Return [X, Y] of the center of cell containing provided text 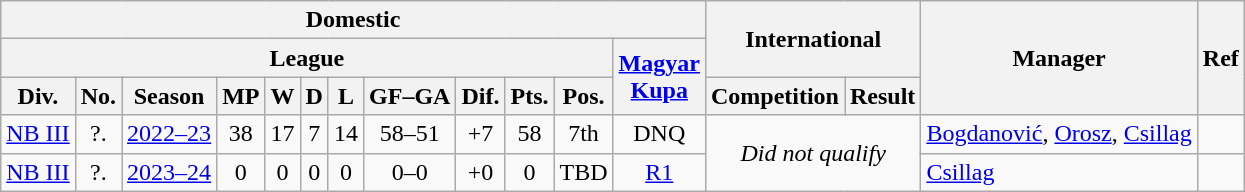
58 [530, 134]
Dif. [480, 96]
Season [170, 96]
Bogdanović, Orosz, Csillag [1059, 134]
2023–24 [170, 172]
International [812, 39]
No. [98, 96]
DNQ [659, 134]
Ref [1220, 58]
2022–23 [170, 134]
7 [314, 134]
W [282, 96]
Competition [774, 96]
14 [346, 134]
17 [282, 134]
7th [584, 134]
R1 [659, 172]
MagyarKupa [659, 77]
L [346, 96]
League [307, 58]
Did not qualify [812, 153]
0–0 [410, 172]
58–51 [410, 134]
Pts. [530, 96]
38 [241, 134]
Pos. [584, 96]
TBD [584, 172]
GF–GA [410, 96]
Domestic [354, 20]
Manager [1059, 58]
Result [882, 96]
MP [241, 96]
Csillag [1059, 172]
D [314, 96]
+0 [480, 172]
Div. [38, 96]
+7 [480, 134]
